Locate the cell with the specified text and output its [X, Y] center coordinate. 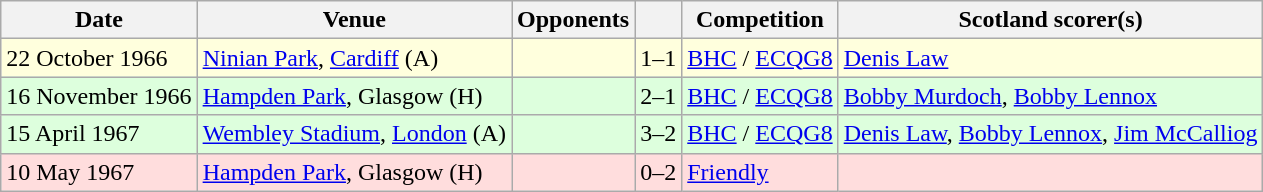
2–1 [658, 96]
22 October 1966 [99, 58]
10 May 1967 [99, 172]
Denis Law [1050, 58]
Bobby Murdoch, Bobby Lennox [1050, 96]
Competition [760, 20]
Date [99, 20]
Opponents [574, 20]
Friendly [760, 172]
16 November 1966 [99, 96]
15 April 1967 [99, 134]
3–2 [658, 134]
Scotland scorer(s) [1050, 20]
Ninian Park, Cardiff (A) [354, 58]
1–1 [658, 58]
Wembley Stadium, London (A) [354, 134]
0–2 [658, 172]
Venue [354, 20]
Denis Law, Bobby Lennox, Jim McCalliog [1050, 134]
